Determine the (x, y) coordinate at the center of the cell enclosing the given text.  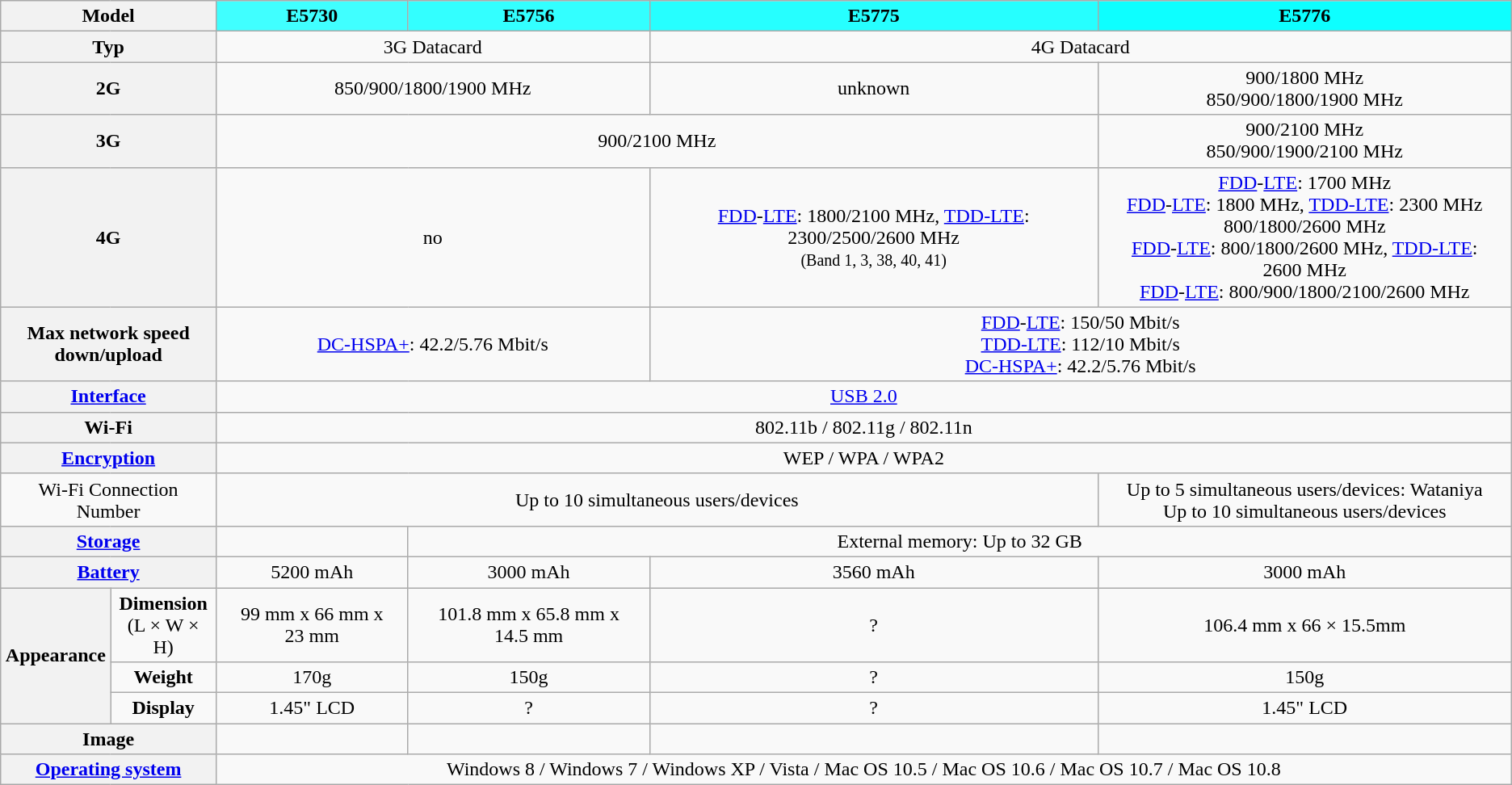
Encryption (108, 458)
Weight (163, 678)
3G (108, 141)
4G (108, 237)
106.4 mm x 66 × 15.5mm (1304, 625)
Dimension(L × W × H) (163, 625)
900/1800 MHz850/900/1800/1900 MHz (1304, 89)
Appearance (56, 656)
4G Datacard (1081, 47)
900/2100 MHz (657, 141)
Battery (108, 572)
3560 mAh (874, 572)
Wi-Fi Connection Number (108, 499)
Operating system (108, 770)
Model (108, 16)
850/900/1800/1900 MHz (433, 89)
802.11b / 802.11g / 802.11n (863, 427)
Image (108, 739)
External memory: Up to 32 GB (960, 541)
101.8 mm x 65.8 mm x 14.5 mm (528, 625)
USB 2.0 (863, 397)
Up to 5 simultaneous users/devices: WataniyaUp to 10 simultaneous users/devices (1304, 499)
5200 mAh (312, 572)
2G (108, 89)
Max network speeddown/upload (108, 344)
Typ (108, 47)
Up to 10 simultaneous users/devices (657, 499)
no (433, 237)
WEP / WPA / WPA2 (863, 458)
Interface (108, 397)
Wi-Fi (108, 427)
unknown (874, 89)
DC-HSPA+: 42.2/5.76 Mbit/s (433, 344)
E5776 (1304, 16)
3G Datacard (433, 47)
E5730 (312, 16)
900/2100 MHz850/900/1900/2100 MHz (1304, 141)
E5775 (874, 16)
E5756 (528, 16)
Windows 8 / Windows 7 / Windows XP / Vista / Mac OS 10.5 / Mac OS 10.6 / Mac OS 10.7 / Mac OS 10.8 (863, 770)
170g (312, 678)
FDD-LTE: 150/50 Mbit/sTDD-LTE: 112/10 Mbit/sDC-HSPA+: 42.2/5.76 Mbit/s (1081, 344)
99 mm x 66 mm x 23 mm (312, 625)
Storage (108, 541)
Display (163, 708)
FDD-LTE: 1800/2100 MHz, TDD-LTE: 2300/2500/2600 MHz(Band 1, 3, 38, 40, 41) (874, 237)
